Capture the cell that displays the provided text and extract its [x, y] central coordinate. 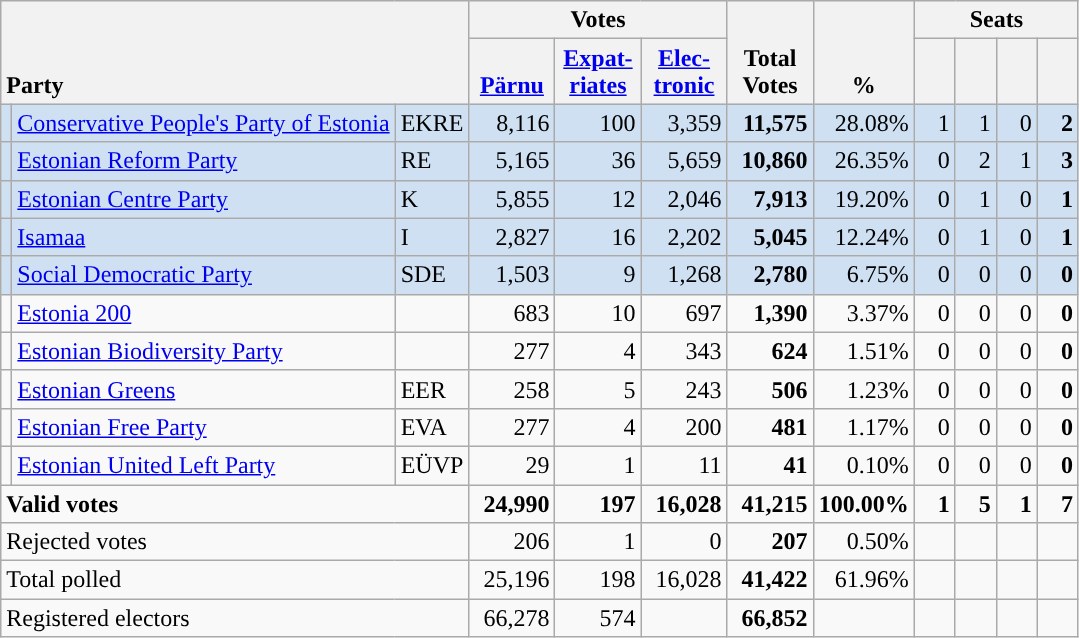
61.96% [864, 580]
0.50% [864, 542]
1,503 [512, 275]
5,659 [684, 161]
41,422 [770, 580]
24,990 [512, 503]
574 [598, 618]
3,359 [684, 123]
19.20% [864, 199]
10,860 [770, 161]
12 [598, 199]
Total Votes [770, 52]
K [432, 199]
198 [598, 580]
506 [770, 389]
Rejected votes [235, 542]
1,390 [770, 313]
Estonian Reform Party [204, 161]
1,268 [684, 275]
26.35% [864, 161]
207 [770, 542]
Elec- tronic [684, 72]
Estonian Biodiversity Party [204, 351]
5,165 [512, 161]
41,215 [770, 503]
66,278 [512, 618]
Estonian United Left Party [204, 465]
2,046 [684, 199]
EÜVP [432, 465]
258 [512, 389]
Votes [598, 20]
7 [1058, 503]
9 [598, 275]
EER [432, 389]
683 [512, 313]
EVA [432, 427]
8,116 [512, 123]
697 [684, 313]
EKRE [432, 123]
Estonian Greens [204, 389]
11,575 [770, 123]
Conservative People's Party of Estonia [204, 123]
RE [432, 161]
Registered electors [235, 618]
29 [512, 465]
6.75% [864, 275]
% [864, 52]
Valid votes [235, 503]
11 [684, 465]
Total polled [235, 580]
12.24% [864, 237]
1.17% [864, 427]
0.10% [864, 465]
2,780 [770, 275]
100.00% [864, 503]
Seats [996, 20]
25,196 [512, 580]
2,202 [684, 237]
243 [684, 389]
Estonian Free Party [204, 427]
Social Democratic Party [204, 275]
7,913 [770, 199]
66,852 [770, 618]
16 [598, 237]
Pärnu [512, 72]
1.51% [864, 351]
206 [512, 542]
343 [684, 351]
1.23% [864, 389]
100 [598, 123]
Estonian Centre Party [204, 199]
200 [684, 427]
Party [235, 52]
5,045 [770, 237]
I [432, 237]
Estonia 200 [204, 313]
41 [770, 465]
624 [770, 351]
Expat- riates [598, 72]
3.37% [864, 313]
SDE [432, 275]
10 [598, 313]
36 [598, 161]
Isamaa [204, 237]
2,827 [512, 237]
481 [770, 427]
5,855 [512, 199]
197 [598, 503]
28.08% [864, 123]
3 [1058, 161]
